Search for the cell housing the specified text and yield its (X, Y) center coordinate. 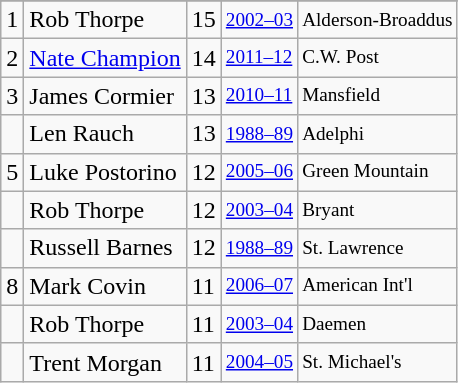
St. Michael's (378, 362)
St. Lawrence (378, 248)
C.W. Post (378, 58)
8 (12, 286)
2010–11 (259, 96)
2002–03 (259, 20)
5 (12, 172)
American Int'l (378, 286)
2011–12 (259, 58)
3 (12, 96)
15 (204, 20)
Luke Postorino (105, 172)
Nate Champion (105, 58)
2 (12, 58)
2005–06 (259, 172)
14 (204, 58)
James Cormier (105, 96)
Alderson-Broaddus (378, 20)
Russell Barnes (105, 248)
Adelphi (378, 134)
Daemen (378, 324)
Bryant (378, 210)
Len Rauch (105, 134)
2004–05 (259, 362)
1 (12, 20)
Mansfield (378, 96)
Green Mountain (378, 172)
Mark Covin (105, 286)
2006–07 (259, 286)
Trent Morgan (105, 362)
